Identify which cell holds the provided text, then report its (X, Y) central coordinate. 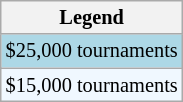
$15,000 tournaments (92, 85)
$25,000 tournaments (92, 51)
Legend (92, 17)
